Pinpoint the cell where the given text exists, returning its (X, Y) midpoint coordinate. 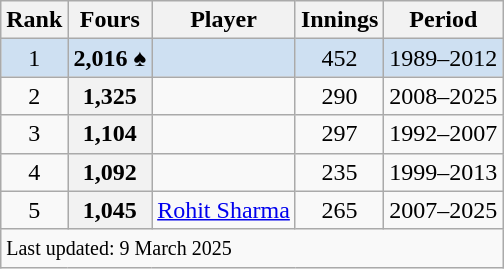
1,104 (110, 134)
5 (34, 210)
265 (339, 210)
Last updated: 9 March 2025 (252, 248)
Innings (339, 20)
3 (34, 134)
1989–2012 (444, 58)
2008–2025 (444, 96)
Player (224, 20)
1,092 (110, 172)
Fours (110, 20)
1,325 (110, 96)
Period (444, 20)
1,045 (110, 210)
Rohit Sharma (224, 210)
290 (339, 96)
235 (339, 172)
297 (339, 134)
2007–2025 (444, 210)
Rank (34, 20)
452 (339, 58)
2 (34, 96)
1999–2013 (444, 172)
2,016 ♠ (110, 58)
1 (34, 58)
1992–2007 (444, 134)
4 (34, 172)
